Determine the [x, y] coordinate at the center of the cell enclosing the given text.  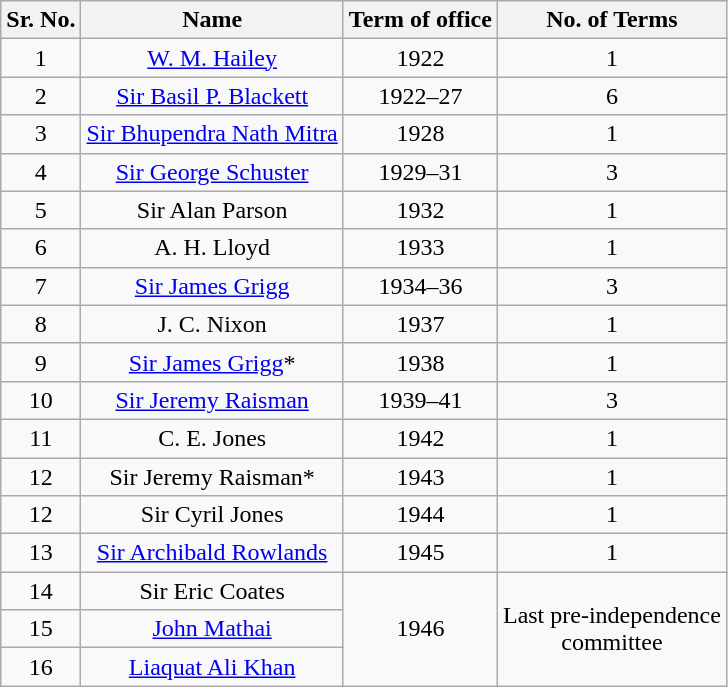
Name [212, 20]
14 [41, 591]
Sir Eric Coates [212, 591]
Sir Bhupendra Nath Mitra [212, 134]
Term of office [420, 20]
1943 [420, 477]
15 [41, 629]
J. C. Nixon [212, 324]
1946 [420, 629]
W. M. Hailey [212, 58]
1933 [420, 248]
John Mathai [212, 629]
Sir Cyril Jones [212, 515]
1945 [420, 553]
Sir Alan Parson [212, 210]
A. H. Lloyd [212, 248]
1932 [420, 210]
5 [41, 210]
2 [41, 96]
Liaquat Ali Khan [212, 667]
Sir Jeremy Raisman [212, 400]
No. of Terms [612, 20]
C. E. Jones [212, 438]
Sir Basil P. Blackett [212, 96]
11 [41, 438]
1937 [420, 324]
Sir Jeremy Raisman* [212, 477]
1922 [420, 58]
9 [41, 362]
1934–36 [420, 286]
1938 [420, 362]
16 [41, 667]
4 [41, 172]
Sir James Grigg* [212, 362]
Last pre-independencecommittee [612, 629]
1944 [420, 515]
Sir James Grigg [212, 286]
10 [41, 400]
1939–41 [420, 400]
1922–27 [420, 96]
Sir Archibald Rowlands [212, 553]
Sir George Schuster [212, 172]
1942 [420, 438]
7 [41, 286]
8 [41, 324]
1928 [420, 134]
Sr. No. [41, 20]
1929–31 [420, 172]
13 [41, 553]
